Extract the (X, Y) coordinate from the center of the cell holding the provided text.  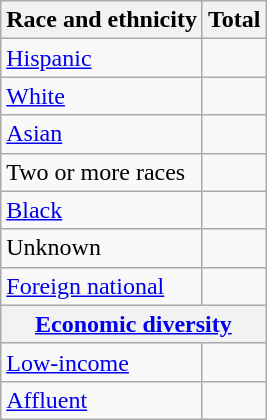
Black (102, 210)
Economic diversity (134, 324)
Hispanic (102, 58)
Foreign national (102, 286)
Asian (102, 134)
Race and ethnicity (102, 20)
Total (234, 20)
White (102, 96)
Low-income (102, 362)
Unknown (102, 248)
Two or more races (102, 172)
Affluent (102, 400)
